For the text-containing cell, return its midpoint in (X, Y) coordinate format. 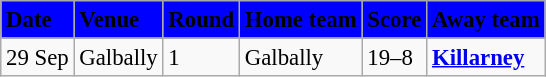
Score (394, 19)
Home team (300, 19)
Away team (486, 19)
19–8 (394, 57)
Date (38, 19)
Venue (118, 19)
Round (201, 19)
29 Sep (38, 57)
Killarney (486, 57)
1 (201, 57)
